Capture the cell that displays the provided text and extract its (x, y) central coordinate. 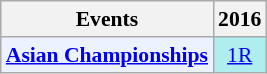
1R (240, 55)
Asian Championships (107, 55)
2016 (240, 19)
Events (107, 19)
